From the cell containing the given text, extract its center point as (x, y) coordinate. 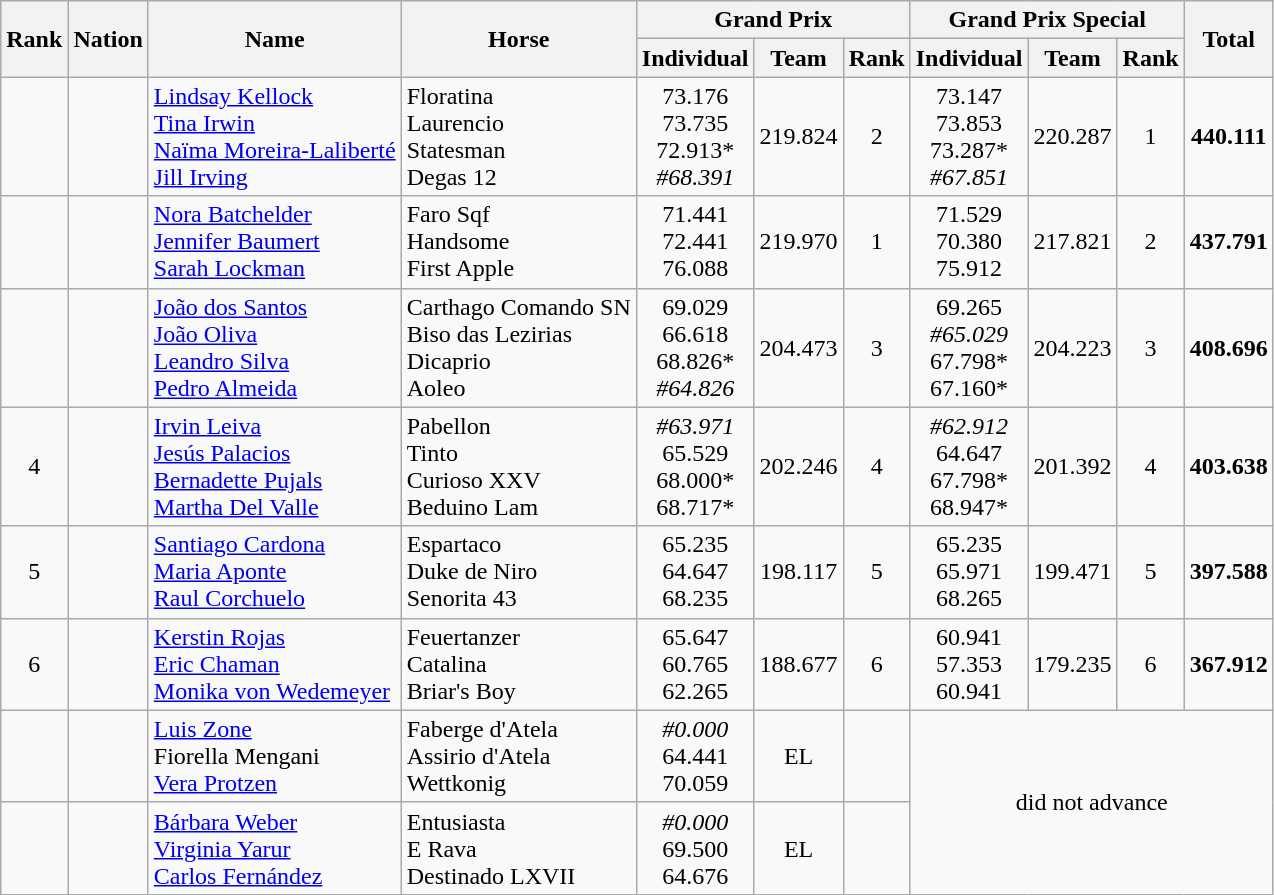
#63.971 65.529 68.000* 68.717* (695, 466)
João dos SantosJoão OlivaLeandro SilvaPedro Almeida (274, 348)
Faberge d'Atela Assirio d'Atela Wettkonig (518, 756)
201.392 (1072, 466)
179.235 (1072, 664)
Grand Prix (773, 20)
Entusiasta E Rava Destinado LXVII (518, 848)
73.147 73.85373.287* #67.851 (969, 136)
Floratina LaurencioStatesmanDegas 12 (518, 136)
#0.000 69.500 64.676 (695, 848)
Horse (518, 39)
69.265#65.029 67.798* 67.160* (969, 348)
Luis ZoneFiorella MenganiVera Protzen (274, 756)
198.117 (798, 572)
#62.912 64.647 67.798* 68.947* (969, 466)
71.529 70.380 75.912 (969, 242)
Nation (108, 39)
Espartaco Duke de Niro Senorita 43 (518, 572)
65.235 65.971 68.265 (969, 572)
Name (274, 39)
PabellonTinto Curioso XXV Beduino Lam (518, 466)
Feuertanzer Catalina Briar's Boy (518, 664)
204.473 (798, 348)
219.970 (798, 242)
Faro Sqf Handsome First Apple (518, 242)
Kerstin RojasEric ChamanMonika von Wedemeyer (274, 664)
Lindsay KellockTina IrwinNaïma Moreira-LalibertéJill Irving (274, 136)
220.287 (1072, 136)
Santiago CardonaMaria AponteRaul Corchuelo (274, 572)
Grand Prix Special (1047, 20)
60.941 57.353 60.941 (969, 664)
204.223 (1072, 348)
217.821 (1072, 242)
199.471 (1072, 572)
Carthago Comando SN Biso das Lezirias DicaprioAoleo (518, 348)
73.17673.73572.913*#68.391 (695, 136)
Total (1228, 39)
437.791 (1228, 242)
#0.000 64.441 70.059 (695, 756)
69.029 66.618 68.826* #64.826 (695, 348)
219.824 (798, 136)
202.246 (798, 466)
71.441 72.441 76.088 (695, 242)
65.647 60.765 62.265 (695, 664)
367.912 (1228, 664)
188.677 (798, 664)
408.696 (1228, 348)
440.111 (1228, 136)
Bárbara WeberVirginia YarurCarlos Fernández (274, 848)
65.235 64.647 68.235 (695, 572)
403.638 (1228, 466)
397.588 (1228, 572)
Nora BatchelderJennifer BaumertSarah Lockman (274, 242)
did not advance (1092, 802)
Irvin LeivaJesús PalaciosBernadette PujalsMartha Del Valle (274, 466)
